For the text-containing cell, return its midpoint in (x, y) coordinate format. 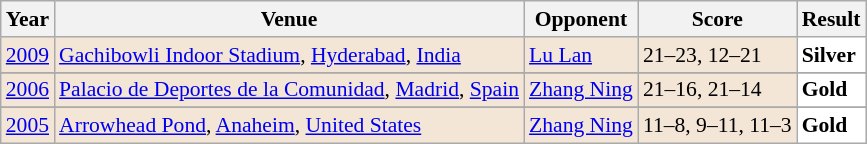
Silver (832, 55)
Score (718, 19)
2009 (28, 55)
21–16, 21–14 (718, 90)
2006 (28, 90)
Year (28, 19)
Venue (289, 19)
Gachibowli Indoor Stadium, Hyderabad, India (289, 55)
21–23, 12–21 (718, 55)
Palacio de Deportes de la Comunidad, Madrid, Spain (289, 90)
Arrowhead Pond, Anaheim, United States (289, 126)
Result (832, 19)
Lu Lan (581, 55)
2005 (28, 126)
Opponent (581, 19)
11–8, 9–11, 11–3 (718, 126)
